Capture the cell that displays the provided text and extract its [x, y] central coordinate. 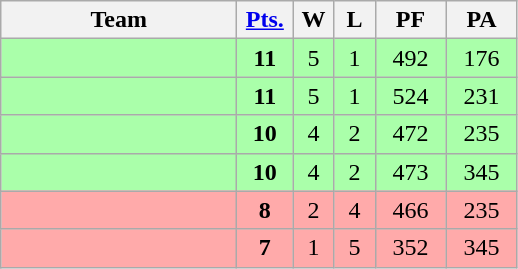
PF [410, 20]
Pts. [265, 20]
L [354, 20]
W [314, 20]
7 [265, 248]
466 [410, 210]
PA [482, 20]
176 [482, 58]
473 [410, 172]
492 [410, 58]
472 [410, 134]
231 [482, 96]
8 [265, 210]
352 [410, 248]
Team [119, 20]
524 [410, 96]
